Capture the cell that displays the provided text and extract its (X, Y) central coordinate. 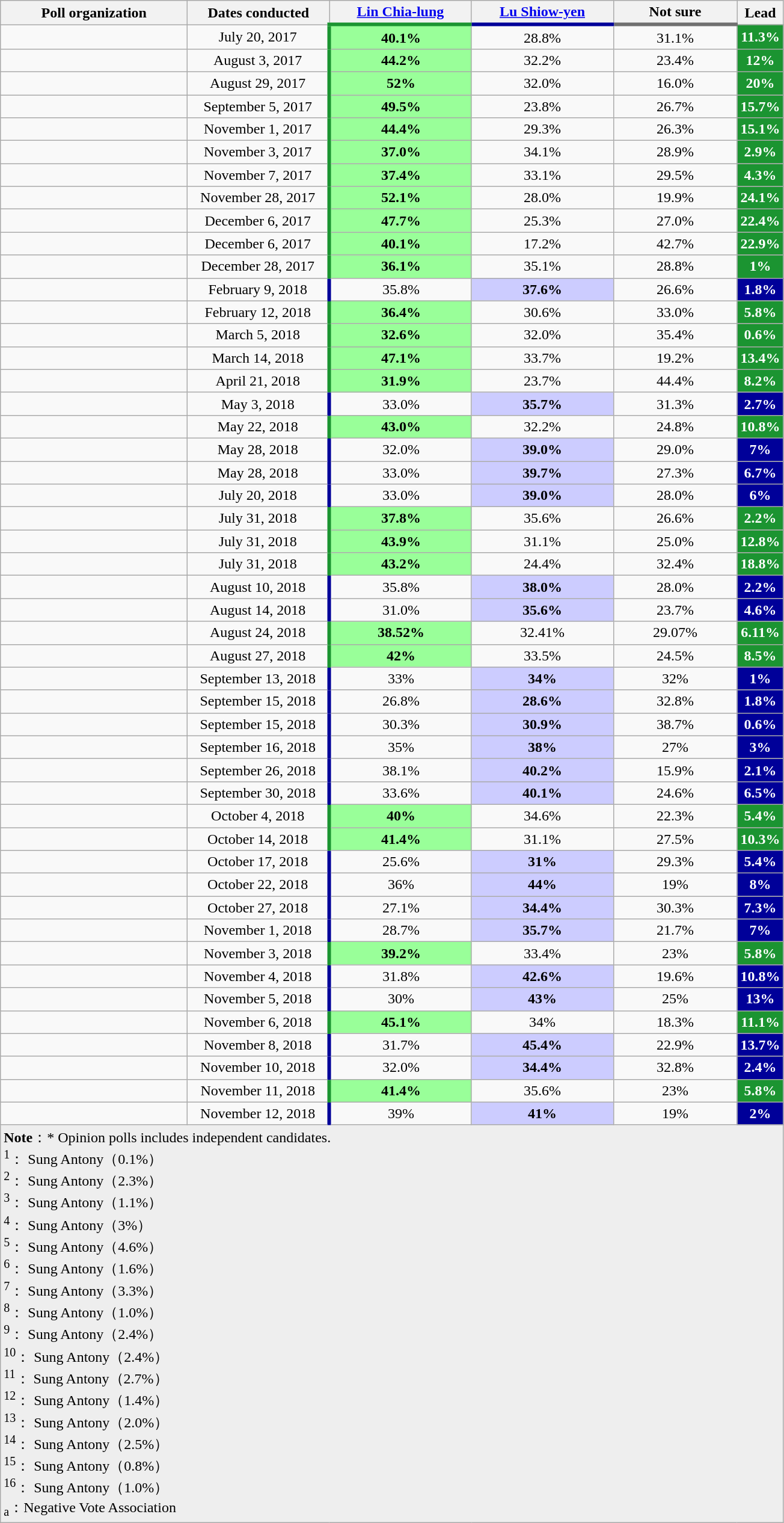
November 3, 2017 (259, 152)
19.9% (675, 198)
2.4% (760, 1068)
36% (400, 885)
29.07% (675, 633)
11.3% (760, 37)
November 10, 2018 (259, 1068)
29.0% (675, 449)
34.6% (542, 816)
43.0% (400, 426)
38.52% (400, 633)
13.7% (760, 1045)
21.7% (675, 931)
August 10, 2018 (259, 587)
43% (542, 999)
41% (542, 1113)
November 5, 2018 (259, 999)
30% (400, 999)
11.1% (760, 1022)
45.1% (400, 1022)
September 13, 2018 (259, 678)
35% (400, 747)
30.6% (542, 312)
November 28, 2017 (259, 198)
3% (760, 747)
42.6% (542, 976)
52.1% (400, 198)
25.0% (675, 541)
May 22, 2018 (259, 426)
33.6% (400, 793)
25.3% (542, 221)
36.1% (400, 266)
32.6% (400, 335)
6.7% (760, 472)
34.1% (542, 152)
37.0% (400, 152)
15.7% (760, 106)
18.3% (675, 1022)
31.3% (675, 404)
12% (760, 60)
March 5, 2018 (259, 335)
July 20, 2017 (259, 37)
November 8, 2018 (259, 1045)
October 17, 2018 (259, 862)
7.3% (760, 908)
October 22, 2018 (259, 885)
August 29, 2017 (259, 83)
2.9% (760, 152)
28.7% (400, 931)
42.7% (675, 244)
26.7% (675, 106)
13.4% (760, 358)
12.8% (760, 541)
27.3% (675, 472)
24.5% (675, 656)
16.0% (675, 83)
2.1% (760, 770)
24.6% (675, 793)
November 4, 2018 (259, 976)
44.2% (400, 60)
28.6% (542, 701)
44% (542, 885)
8.2% (760, 381)
33.5% (542, 656)
February 9, 2018 (259, 289)
45.4% (542, 1045)
19.6% (675, 976)
August 24, 2018 (259, 633)
24.1% (760, 198)
October 14, 2018 (259, 839)
May 3, 2018 (259, 404)
2.7% (760, 404)
October 27, 2018 (259, 908)
Lin Chia-lung (400, 13)
32% (675, 678)
April 21, 2018 (259, 381)
40% (400, 816)
Lu Shiow-yen (542, 13)
4.6% (760, 610)
28.9% (675, 152)
November 11, 2018 (259, 1091)
September 5, 2017 (259, 106)
38.0% (542, 587)
Not sure (675, 13)
8.5% (760, 656)
13% (760, 999)
31.9% (400, 381)
43.9% (400, 541)
25.6% (400, 862)
27% (675, 747)
43.2% (400, 564)
23.8% (542, 106)
42% (400, 656)
31.8% (400, 976)
August 3, 2017 (259, 60)
6% (760, 496)
39.2% (400, 953)
6.11% (760, 633)
August 27, 2018 (259, 656)
37.4% (400, 175)
27.0% (675, 221)
33.7% (542, 358)
February 12, 2018 (259, 312)
31.7% (400, 1045)
49.5% (400, 106)
32.4% (675, 564)
33% (400, 678)
35.1% (542, 266)
November 3, 2018 (259, 953)
26.8% (400, 701)
35.4% (675, 335)
30.9% (542, 724)
36.4% (400, 312)
23.4% (675, 60)
32.41% (542, 633)
September 26, 2018 (259, 770)
26.3% (675, 129)
August 14, 2018 (259, 610)
September 30, 2018 (259, 793)
33.4% (542, 953)
19.2% (675, 358)
December 28, 2017 (259, 266)
27.1% (400, 908)
29.5% (675, 175)
47.7% (400, 221)
25% (675, 999)
38.7% (675, 724)
18.8% (760, 564)
39% (400, 1113)
October 4, 2018 (259, 816)
31.0% (400, 610)
15.1% (760, 129)
15.9% (675, 770)
November 7, 2017 (259, 175)
2% (760, 1113)
40.2% (542, 770)
33.1% (542, 175)
Dates conducted (259, 13)
4.3% (760, 175)
Lead (760, 13)
6.5% (760, 793)
March 14, 2018 (259, 358)
52% (400, 83)
39.7% (542, 472)
November 12, 2018 (259, 1113)
November 1, 2017 (259, 129)
38.1% (400, 770)
37.6% (542, 289)
20% (760, 83)
22.4% (760, 221)
8% (760, 885)
November 6, 2018 (259, 1022)
24.8% (675, 426)
10.3% (760, 839)
38% (542, 747)
Poll organization (94, 13)
27.5% (675, 839)
November 1, 2018 (259, 931)
31% (542, 862)
22.3% (675, 816)
37.8% (400, 518)
July 20, 2018 (259, 496)
47.1% (400, 358)
September 16, 2018 (259, 747)
24.4% (542, 564)
17.2% (542, 244)
